Output the [x, y] coordinate of the center of the cell containing the given text.  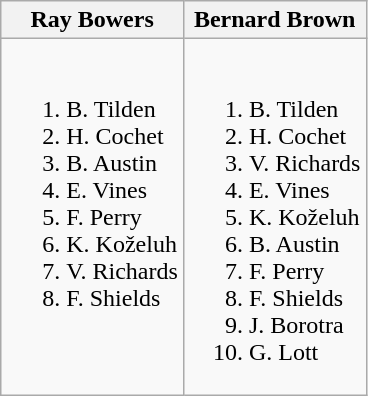
Bernard Brown [274, 20]
B. Tilden H. Cochet V. Richards E. Vines K. Koželuh B. Austin F. Perry F. Shields J. Borotra G. Lott [274, 217]
Ray Bowers [92, 20]
B. Tilden H. Cochet B. Austin E. Vines F. Perry K. Koželuh V. Richards F. Shields [92, 217]
